Identify which cell holds the provided text, then report its (x, y) central coordinate. 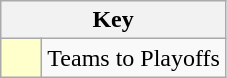
Key (114, 20)
Teams to Playoffs (134, 58)
